Pinpoint the cell where the given text exists, returning its (x, y) midpoint coordinate. 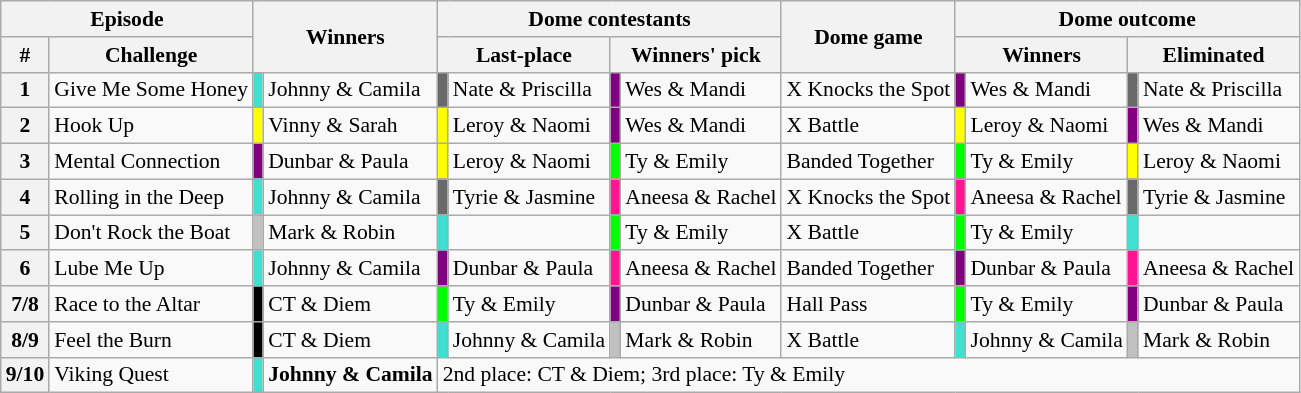
Mental Connection (151, 162)
2nd place: CT & Diem; 3rd place: Ty & Emily (869, 375)
4 (26, 197)
Viking Quest (151, 375)
Last-place (524, 55)
6 (26, 269)
8/9 (26, 340)
7/8 (26, 304)
Vinny & Sarah (350, 126)
Episode (127, 19)
Give Me Some Honey (151, 90)
Challenge (151, 55)
Race to the Altar (151, 304)
1 (26, 90)
Winners' pick (696, 55)
Hall Pass (868, 304)
Feel the Burn (151, 340)
Dome contestants (610, 19)
Lube Me Up (151, 269)
Hook Up (151, 126)
Dome outcome (1127, 19)
2 (26, 126)
# (26, 55)
Eliminated (1214, 55)
5 (26, 233)
3 (26, 162)
Rolling in the Deep (151, 197)
9/10 (26, 375)
Don't Rock the Boat (151, 233)
Dome game (868, 36)
